For the text-containing cell, return its midpoint in [x, y] coordinate format. 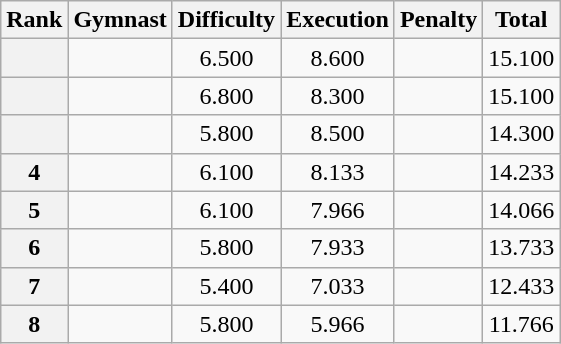
7.033 [338, 286]
5.400 [226, 286]
8 [34, 324]
Execution [338, 20]
Rank [34, 20]
8.600 [338, 58]
13.733 [522, 248]
14.300 [522, 134]
8.133 [338, 172]
12.433 [522, 286]
5.966 [338, 324]
11.766 [522, 324]
Penalty [438, 20]
6 [34, 248]
14.233 [522, 172]
7.933 [338, 248]
5 [34, 210]
8.500 [338, 134]
Difficulty [226, 20]
Gymnast [120, 20]
14.066 [522, 210]
4 [34, 172]
7.966 [338, 210]
6.500 [226, 58]
7 [34, 286]
6.800 [226, 96]
Total [522, 20]
8.300 [338, 96]
